Provide the (x, y) coordinate of the cell's center where the given text is located.  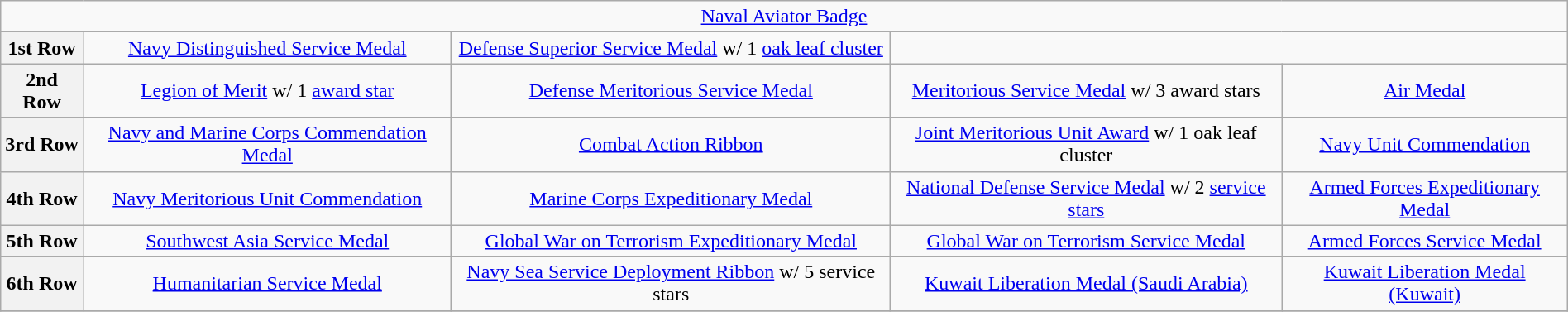
Joint Meritorious Unit Award w/ 1 oak leaf cluster (1087, 144)
Navy Unit Commendation (1424, 144)
Kuwait Liberation Medal (Kuwait) (1424, 283)
Naval Aviator Badge (784, 17)
Armed Forces Service Medal (1424, 241)
Global War on Terrorism Expeditionary Medal (672, 241)
Armed Forces Expeditionary Medal (1424, 199)
Air Medal (1424, 91)
6th Row (42, 283)
Humanitarian Service Medal (266, 283)
Legion of Merit w/ 1 award star (266, 91)
Navy Sea Service Deployment Ribbon w/ 5 service stars (672, 283)
Marine Corps Expeditionary Medal (672, 199)
1st Row (42, 48)
3rd Row (42, 144)
4th Row (42, 199)
Global War on Terrorism Service Medal (1087, 241)
Meritorious Service Medal w/ 3 award stars (1087, 91)
Southwest Asia Service Medal (266, 241)
5th Row (42, 241)
Navy Distinguished Service Medal (266, 48)
Kuwait Liberation Medal (Saudi Arabia) (1087, 283)
Defense Meritorious Service Medal (672, 91)
Navy Meritorious Unit Commendation (266, 199)
Combat Action Ribbon (672, 144)
Navy and Marine Corps Commendation Medal (266, 144)
Defense Superior Service Medal w/ 1 oak leaf cluster (672, 48)
2nd Row (42, 91)
National Defense Service Medal w/ 2 service stars (1087, 199)
